Search for the cell housing the specified text and yield its (X, Y) center coordinate. 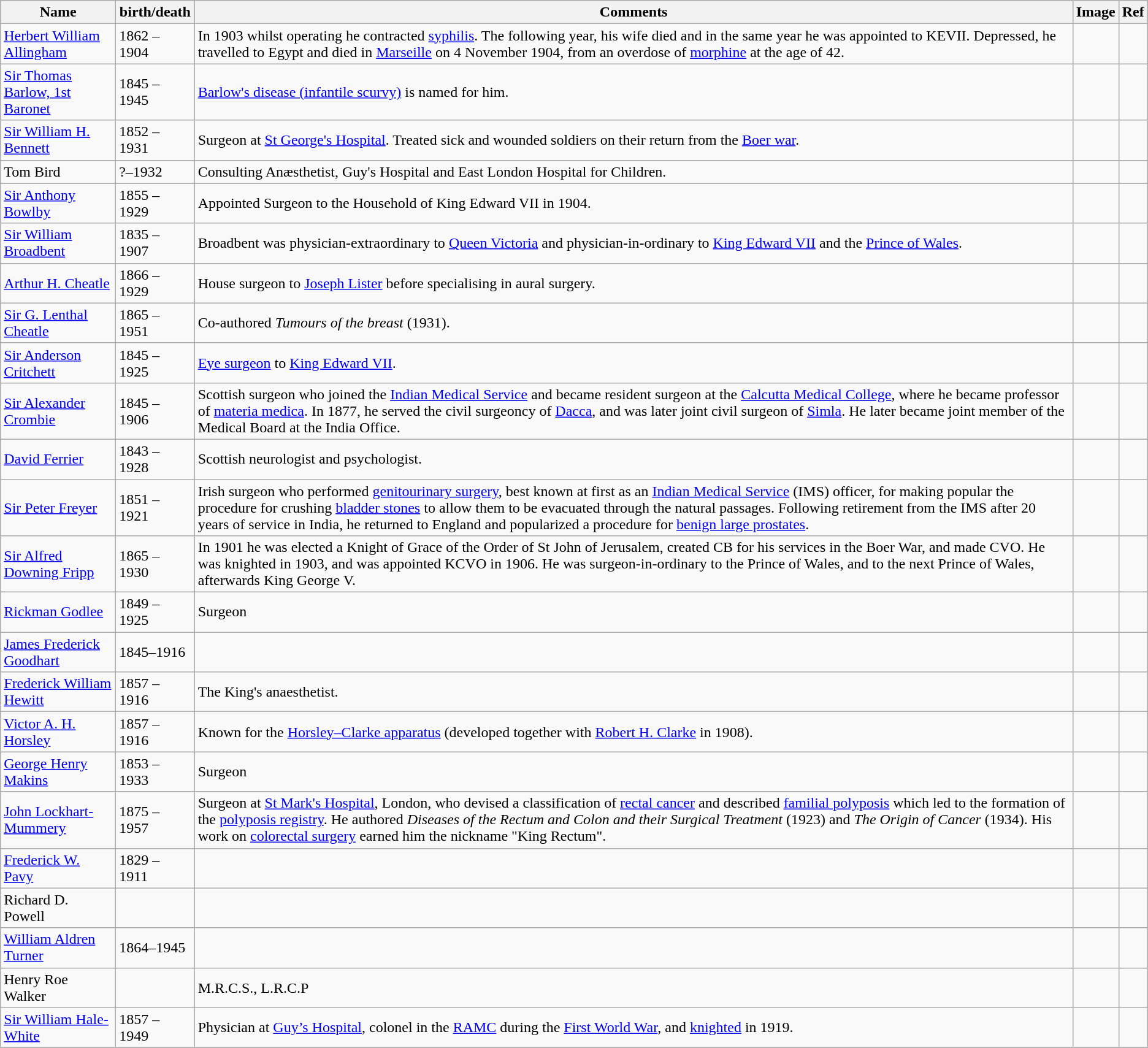
Sir William Hale-White (58, 1028)
James Frederick Goodhart (58, 652)
David Ferrier (58, 459)
Appointed Surgeon to the Household of King Edward VII in 1904. (633, 204)
1862 – 1904 (156, 44)
?–1932 (156, 172)
Sir Anderson Critchett (58, 363)
Arthur H. Cheatle (58, 283)
Physician at Guy’s Hospital, colonel in the RAMC during the First World War, and knighted in 1919. (633, 1028)
Name (58, 12)
Ref (1133, 12)
House surgeon to Joseph Lister before specialising in aural surgery. (633, 283)
1843 – 1928 (156, 459)
1835 – 1907 (156, 243)
1875 – 1957 (156, 820)
Victor A. H. Horsley (58, 732)
1857 – 1949 (156, 1028)
Comments (633, 12)
William Aldren Turner (58, 948)
1865 – 1951 (156, 323)
Frederick William Hewitt (58, 692)
Co-authored Tumours of the breast (1931). (633, 323)
Sir Alfred Downing Fripp (58, 564)
1849 – 1925 (156, 612)
1845 – 1945 (156, 92)
John Lockhart-Mummery (58, 820)
The King's anaesthetist. (633, 692)
1845 – 1906 (156, 411)
Sir William Broadbent (58, 243)
Sir G. Lenthal Cheatle (58, 323)
Sir William H. Bennett (58, 140)
Surgeon at St George's Hospital. Treated sick and wounded soldiers on their return from the Boer war. (633, 140)
1851 – 1921 (156, 508)
Tom Bird (58, 172)
Herbert William Allingham (58, 44)
Scottish neurologist and psychologist. (633, 459)
George Henry Makins (58, 771)
Rickman Godlee (58, 612)
Consulting Anæsthetist, Guy's Hospital and East London Hospital for Children. (633, 172)
Sir Peter Freyer (58, 508)
1829 – 1911 (156, 868)
1855 – 1929 (156, 204)
Eye surgeon to King Edward VII. (633, 363)
Frederick W. Pavy (58, 868)
1865 – 1930 (156, 564)
Broadbent was physician-extraordinary to Queen Victoria and physician-in-ordinary to King Edward VII and the Prince of Wales. (633, 243)
Sir Anthony Bowlby (58, 204)
1845–1916 (156, 652)
M.R.C.S., L.R.C.P (633, 987)
Image (1095, 12)
1866 – 1929 (156, 283)
Sir Alexander Crombie (58, 411)
Richard D. Powell (58, 908)
1845 – 1925 (156, 363)
Known for the Horsley–Clarke apparatus (developed together with Robert H. Clarke in 1908). (633, 732)
1852 – 1931 (156, 140)
birth/death (156, 12)
Sir Thomas Barlow, 1st Baronet (58, 92)
1853 – 1933 (156, 771)
Henry Roe Walker (58, 987)
1864–1945 (156, 948)
Barlow's disease (infantile scurvy) is named for him. (633, 92)
